Provide the [X, Y] coordinate of the cell's center where the given text is located.  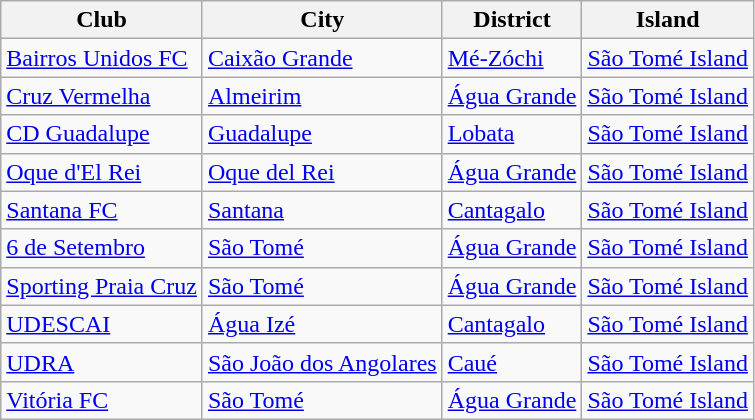
Santana FC [102, 210]
UDESCAI [102, 324]
Club [102, 20]
CD Guadalupe [102, 134]
Cruz Vermelha [102, 96]
Caixão Grande [322, 58]
Bairros Unidos FC [102, 58]
Guadalupe [322, 134]
Santana [322, 210]
Oque del Rei [322, 172]
Island [668, 20]
Lobata [512, 134]
Água Izé [322, 324]
UDRA [102, 362]
Caué [512, 362]
Mé-Zóchi [512, 58]
Almeirim [322, 96]
City [322, 20]
District [512, 20]
Sporting Praia Cruz [102, 286]
São João dos Angolares [322, 362]
Vitória FC [102, 400]
Oque d'El Rei [102, 172]
6 de Setembro [102, 248]
